Scan for the cell matching the given text and deliver its (X, Y) coordinate at center. 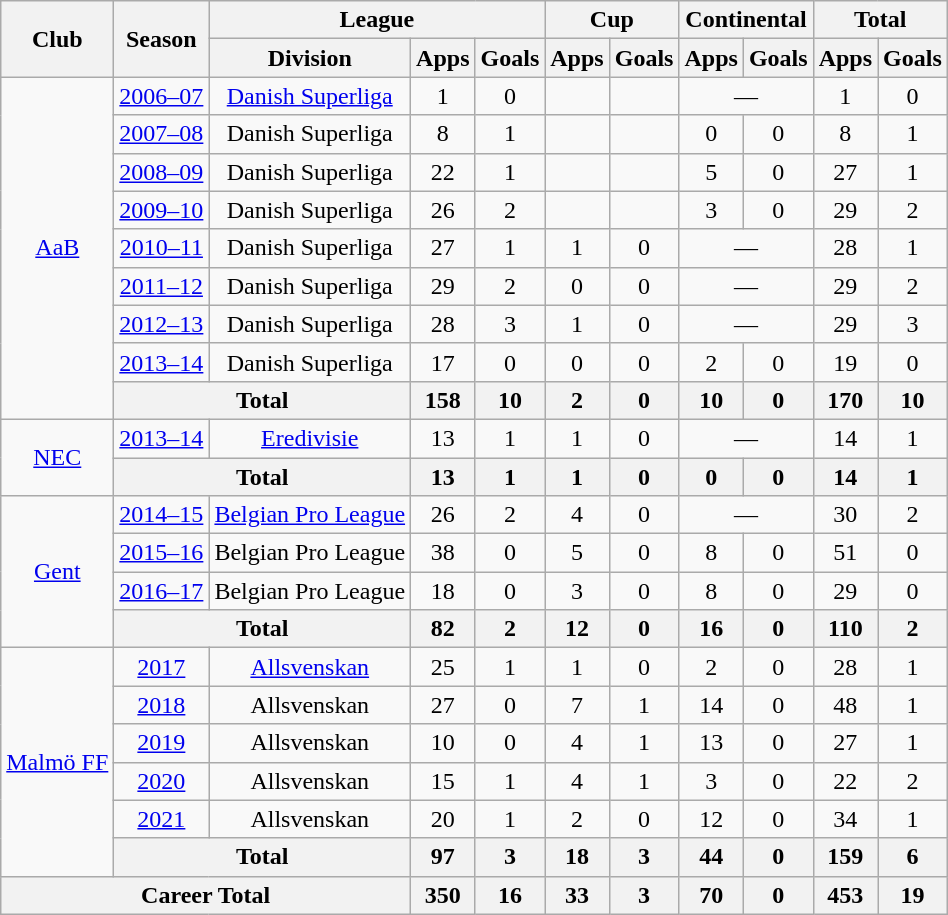
110 (845, 629)
15 (443, 781)
20 (443, 819)
82 (443, 629)
159 (845, 857)
2015–16 (162, 553)
Gent (58, 572)
2007–08 (162, 134)
Malmö FF (58, 762)
2020 (162, 781)
7 (577, 705)
30 (845, 515)
Club (58, 39)
2014–15 (162, 515)
2011–12 (162, 286)
38 (443, 553)
51 (845, 553)
2021 (162, 819)
2017 (162, 667)
453 (845, 895)
NEC (58, 457)
44 (711, 857)
17 (443, 362)
170 (845, 400)
2008–09 (162, 172)
158 (443, 400)
Continental (746, 20)
Season (162, 39)
2018 (162, 705)
70 (711, 895)
2016–17 (162, 591)
25 (443, 667)
Career Total (206, 895)
2009–10 (162, 210)
2006–07 (162, 96)
33 (577, 895)
34 (845, 819)
Cup (612, 20)
AaB (58, 248)
League (377, 20)
2012–13 (162, 324)
2010–11 (162, 248)
97 (443, 857)
Eredivisie (310, 438)
48 (845, 705)
6 (913, 857)
350 (443, 895)
2019 (162, 743)
Division (310, 58)
